Return [X, Y] of the center of cell containing provided text 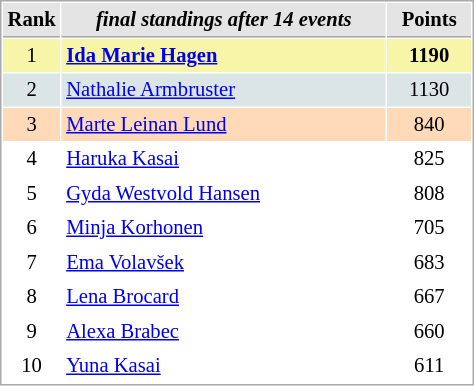
840 [429, 124]
Marte Leinan Lund [224, 124]
705 [429, 228]
7 [32, 262]
Gyda Westvold Hansen [224, 194]
Nathalie Armbruster [224, 90]
Haruka Kasai [224, 158]
825 [429, 158]
1130 [429, 90]
611 [429, 366]
5 [32, 194]
3 [32, 124]
Rank [32, 20]
2 [32, 90]
8 [32, 296]
667 [429, 296]
683 [429, 262]
Ida Marie Hagen [224, 56]
10 [32, 366]
Yuna Kasai [224, 366]
Points [429, 20]
1190 [429, 56]
Alexa Brabec [224, 332]
6 [32, 228]
808 [429, 194]
4 [32, 158]
9 [32, 332]
final standings after 14 events [224, 20]
Minja Korhonen [224, 228]
660 [429, 332]
Ema Volavšek [224, 262]
Lena Brocard [224, 296]
1 [32, 56]
